Provide the (x, y) coordinate of the cell's center where the given text is located.  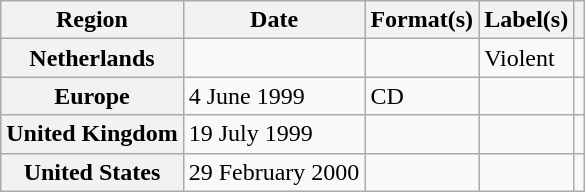
Format(s) (422, 20)
Date (274, 20)
Violent (526, 58)
Label(s) (526, 20)
Netherlands (92, 58)
CD (422, 96)
4 June 1999 (274, 96)
19 July 1999 (274, 134)
United Kingdom (92, 134)
Europe (92, 96)
Region (92, 20)
29 February 2000 (274, 172)
United States (92, 172)
